Find where the given text appears and provide that cell's center as [X, Y] coordinate. 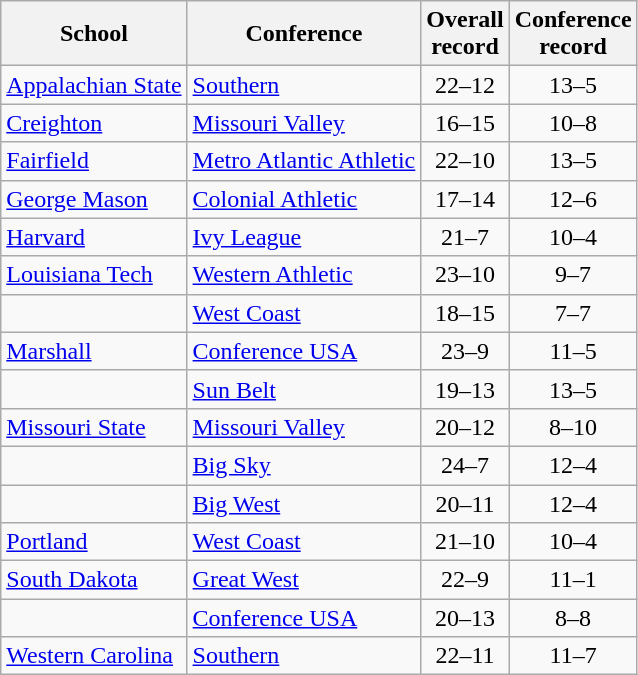
Great West [304, 580]
Appalachian State [94, 85]
Metro Atlantic Athletic [304, 161]
Louisiana Tech [94, 275]
17–14 [465, 199]
11–5 [573, 351]
20–12 [465, 427]
18–15 [465, 313]
20–11 [465, 503]
21–7 [465, 237]
George Mason [94, 199]
8–8 [573, 618]
7–7 [573, 313]
South Dakota [94, 580]
Overallrecord [465, 34]
Western Athletic [304, 275]
12–6 [573, 199]
22–9 [465, 580]
22–11 [465, 656]
Fairfield [94, 161]
11–1 [573, 580]
8–10 [573, 427]
Big Sky [304, 465]
Sun Belt [304, 389]
11–7 [573, 656]
Missouri State [94, 427]
21–10 [465, 542]
Harvard [94, 237]
20–13 [465, 618]
16–15 [465, 123]
22–12 [465, 85]
Marshall [94, 351]
School [94, 34]
Colonial Athletic [304, 199]
Creighton [94, 123]
23–10 [465, 275]
Portland [94, 542]
Western Carolina [94, 656]
22–10 [465, 161]
Big West [304, 503]
Conferencerecord [573, 34]
10–8 [573, 123]
Ivy League [304, 237]
19–13 [465, 389]
24–7 [465, 465]
23–9 [465, 351]
9–7 [573, 275]
Conference [304, 34]
